Identify which cell holds the provided text, then report its [X, Y] central coordinate. 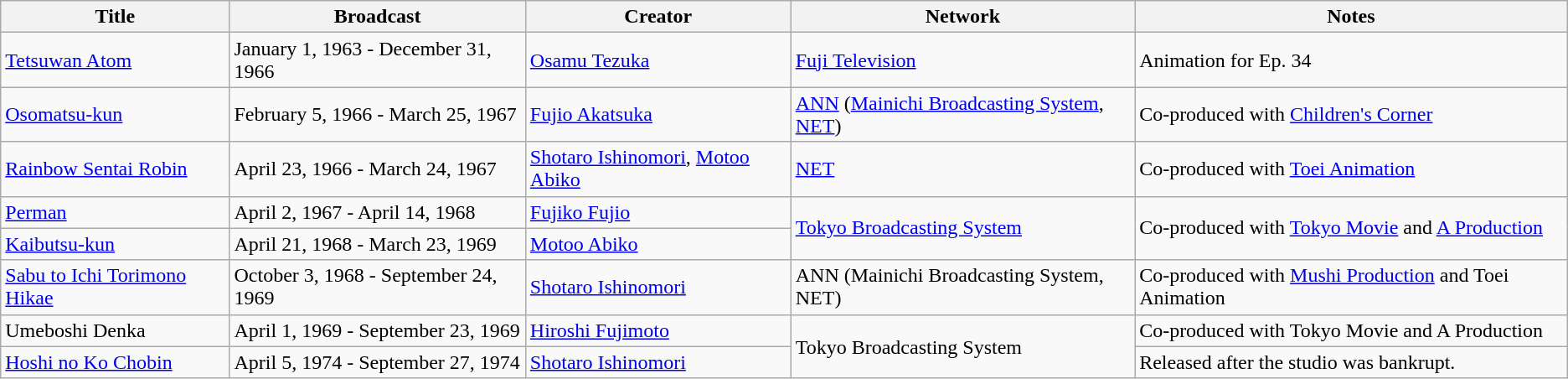
Hiroshi Fujimoto [658, 330]
Umeboshi Denka [116, 330]
February 5, 1966 - March 25, 1967 [377, 114]
Title [116, 17]
April 23, 1966 - March 24, 1967 [377, 169]
Sabu to Ichi Torimono Hikae [116, 287]
NET [962, 169]
April 21, 1968 - March 23, 1969 [377, 244]
Co-produced with Toei Animation [1352, 169]
January 1, 1963 - December 31, 1966 [377, 60]
Fujio Akatsuka [658, 114]
Released after the studio was bankrupt. [1352, 362]
Creator [658, 17]
Hoshi no Ko Chobin [116, 362]
Shotaro Ishinomori, Motoo Abiko [658, 169]
Fujiko Fujio [658, 212]
Perman [116, 212]
Notes [1352, 17]
Kaibutsu-kun [116, 244]
Osomatsu-kun [116, 114]
Broadcast [377, 17]
Motoo Abiko [658, 244]
Co-produced with Mushi Production and Toei Animation [1352, 287]
Animation for Ep. 34 [1352, 60]
Co-produced with Children's Corner [1352, 114]
April 2, 1967 - April 14, 1968 [377, 212]
October 3, 1968 - September 24, 1969 [377, 287]
Network [962, 17]
Osamu Tezuka [658, 60]
Rainbow Sentai Robin [116, 169]
April 1, 1969 - September 23, 1969 [377, 330]
Fuji Television [962, 60]
Tetsuwan Atom [116, 60]
April 5, 1974 - September 27, 1974 [377, 362]
